Locate the cell with the specified text and output its (x, y) center coordinate. 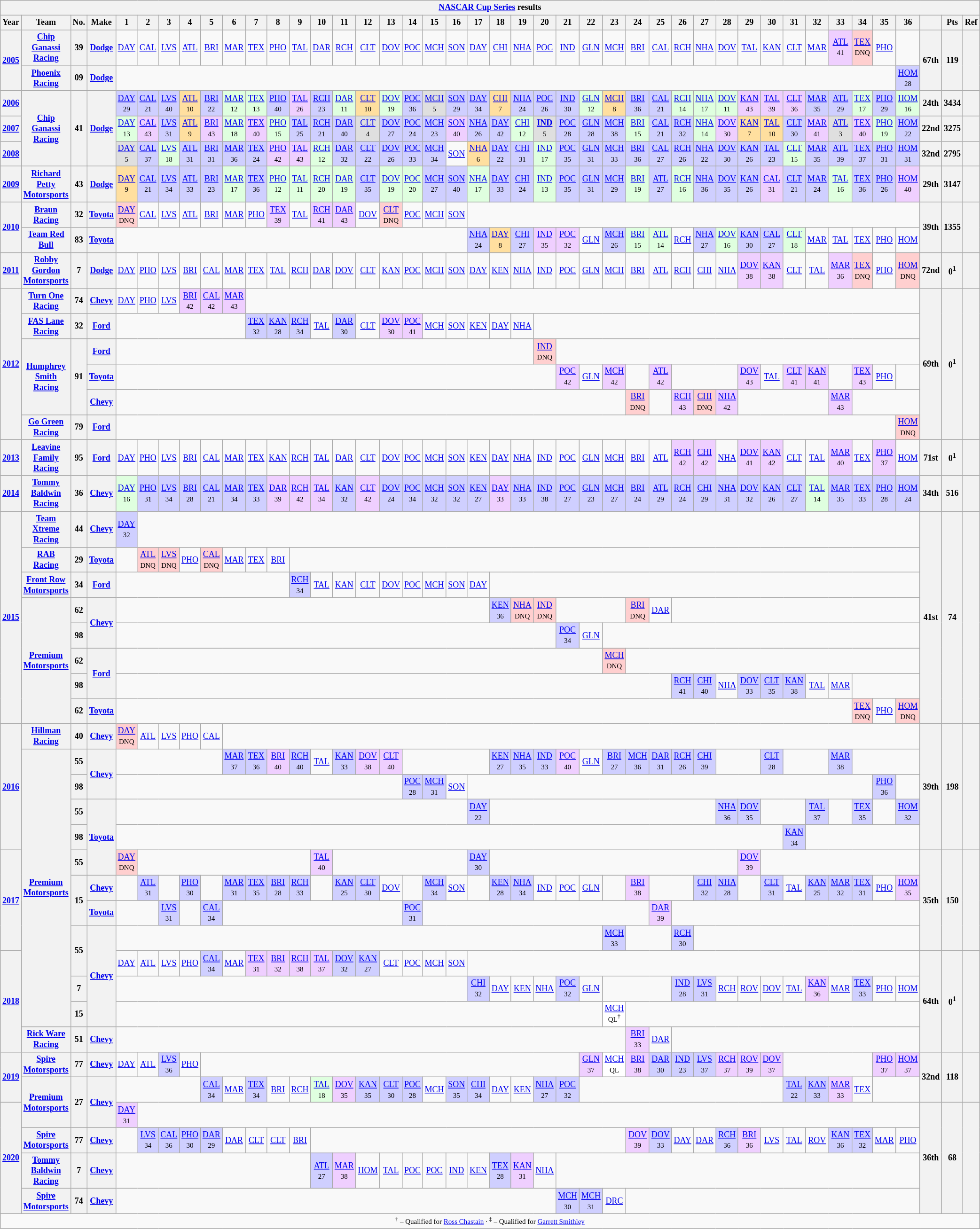
GLN28 (591, 129)
CLT41 (794, 377)
TAL26 (300, 103)
2019 (11, 1077)
DOV26 (391, 154)
Ref (971, 23)
POC33 (413, 154)
Pts (952, 23)
KAN32 (345, 493)
IND33 (545, 762)
BRI43 (212, 129)
CAL43 (148, 129)
DAY34 (478, 103)
LVSDNQ (169, 560)
Front Row Motorsports (46, 585)
DAY5 (126, 154)
HOM32 (908, 812)
KAN27 (368, 963)
ATL10 (190, 103)
Team (46, 23)
CLT18 (794, 240)
2018 (11, 1001)
68 (952, 1158)
No. (79, 23)
RCH24 (682, 493)
67th (931, 60)
HOM24 (908, 493)
24th (931, 103)
CHI27 (522, 240)
TAL43 (300, 154)
20 (545, 23)
POC40 (568, 762)
2006 (11, 103)
BRI27 (614, 762)
Robby Gordon Motorsports (46, 270)
41st (931, 618)
CLT40 (391, 762)
HOM35 (908, 888)
5 (212, 23)
26 (682, 23)
198 (952, 787)
41 (79, 129)
IND28 (682, 989)
MCH8 (614, 103)
POC41 (413, 326)
29th (931, 184)
MCH32 (434, 493)
NHA6 (478, 154)
39 (79, 47)
3275 (952, 129)
3 (169, 23)
IND30 (568, 103)
150 (952, 900)
9 (300, 23)
CLT15 (794, 154)
CLT31 (772, 888)
NHA34 (522, 888)
TAL10 (772, 129)
2014 (11, 493)
RCH43 (682, 402)
3434 (952, 103)
TAL39 (772, 103)
PHO40 (278, 103)
RCH14 (682, 103)
DAR11 (345, 103)
TEX34 (257, 1090)
MCH5 (434, 103)
24 (638, 23)
SON29 (457, 103)
CLT27 (794, 493)
NHA26 (478, 129)
KAN41 (817, 377)
2016 (11, 787)
2007 (11, 129)
RCH23 (321, 103)
RCH20 (321, 184)
TAL40 (321, 862)
NHADNQ (522, 611)
MCHDNQ (614, 661)
2010 (11, 227)
RCH16 (682, 184)
IND5 (545, 129)
PHO29 (885, 103)
TAL34 (321, 493)
BRI31 (212, 154)
CAL42 (212, 301)
4 (190, 23)
TEX24 (257, 154)
CAL31 (772, 184)
CHI42 (705, 458)
MAR18 (234, 129)
POC26 (545, 103)
MAR40 (840, 458)
BRI32 (278, 963)
ROV39 (749, 1065)
TAL18 (321, 1090)
ATL14 (660, 240)
3147 (952, 184)
NHA33 (522, 493)
RCH30 (682, 938)
2 (148, 23)
18 (500, 23)
TEX28 (500, 1171)
NHA28 (727, 888)
GLN23 (591, 493)
DAY16 (126, 493)
CHI24 (522, 184)
DAR43 (345, 215)
RAB Racing (46, 560)
IND35 (545, 240)
91 (79, 377)
BRI23 (212, 184)
DOV43 (749, 377)
Team Xtreme Racing (46, 529)
64th (931, 1001)
Year (11, 23)
Go Green Racing (46, 427)
CHI40 (705, 686)
DOV37 (772, 1065)
DAR32 (345, 154)
23 (614, 23)
Humphrey Smith Racing (46, 377)
40 (79, 736)
HOM40 (908, 184)
2008 (11, 154)
MAR32 (840, 888)
19 (522, 23)
17 (478, 23)
ATL33 (190, 184)
KAN34 (794, 838)
MCH36 (638, 762)
BRI19 (638, 184)
2020 (11, 1158)
44 (79, 529)
DAR31 (660, 762)
MAR31 (234, 888)
RCH33 (300, 888)
28 (727, 23)
CLT36 (794, 103)
MCH23 (434, 129)
CAL37 (148, 154)
CHI29 (705, 493)
NASCAR Cup Series results (490, 8)
DAY9 (126, 184)
22nd (931, 129)
DAY29 (126, 103)
† – Qualified for Ross Chastain · ‡ – Qualified for Garrett Smithley (490, 1221)
DOV41 (749, 458)
POC20 (413, 184)
CAL36 (169, 1140)
33 (840, 23)
IND23 (682, 1065)
MAR24 (817, 184)
RCH37 (727, 1065)
MCH29 (614, 184)
HOM37 (908, 1065)
2795 (952, 154)
21 (568, 23)
SON35 (457, 1090)
516 (952, 493)
2015 (11, 618)
Richard Petty Motorsports (46, 184)
HOM28 (908, 78)
DRC (614, 1201)
IND38 (545, 493)
POC42 (568, 377)
2009 (11, 184)
HOM31 (908, 154)
MCHQL† (614, 1014)
TAL23 (772, 154)
TEX17 (862, 103)
95 (79, 458)
IND13 (545, 184)
MCHQL (614, 1065)
ATL9 (190, 129)
FAS Lane Racing (46, 326)
KEN36 (500, 611)
PHO15 (278, 129)
34th (931, 493)
LVS37 (705, 1065)
ATLDNQ (148, 560)
10 (321, 23)
31 (794, 23)
DAR29 (212, 1140)
TAL14 (817, 493)
LVS36 (169, 1065)
ATL41 (840, 47)
DOV27 (391, 129)
11 (345, 23)
118 (952, 1077)
Phoenix Racing (46, 78)
BRI42 (190, 301)
DAY13 (126, 129)
2013 (11, 458)
ATL39 (840, 154)
Braun Racing (46, 215)
RCH21 (321, 129)
HOM22 (908, 129)
16 (457, 23)
119 (952, 60)
25 (660, 23)
Rick Ware Racing (46, 1039)
LVS18 (169, 154)
DOV16 (727, 240)
KAN35 (368, 1090)
POC27 (568, 493)
1355 (952, 227)
12 (368, 23)
MAR33 (840, 1090)
30 (772, 23)
09 (79, 78)
PHO42 (278, 154)
KAN42 (772, 458)
HOM16 (908, 103)
BRI24 (638, 493)
CLT21 (794, 184)
KAN28 (278, 326)
MAR12 (234, 103)
PHO26 (885, 184)
LVS40 (169, 103)
KAN30 (749, 240)
CLTDNQ (391, 215)
2005 (11, 60)
CHI31 (522, 154)
Leavine Family Racing (46, 458)
PHO28 (885, 493)
ATL3 (840, 129)
MCH38 (614, 129)
TEX43 (862, 377)
PHO12 (278, 184)
35 (885, 23)
CLT42 (368, 493)
Turn One Racing (46, 301)
CLT28 (772, 762)
43 (79, 184)
2017 (11, 900)
DOV24 (391, 493)
PHO19 (885, 129)
DAY42 (500, 129)
KAN43 (749, 103)
POC36 (413, 103)
71st (931, 458)
KAN31 (522, 1171)
NHA42 (727, 402)
22 (591, 23)
KEN28 (500, 888)
Make (102, 23)
72nd (931, 270)
69th (931, 364)
KAN7 (749, 129)
36th (931, 1158)
DAY8 (500, 240)
GLN37 (591, 1065)
2012 (11, 364)
13 (391, 23)
MCH30 (568, 1201)
BRI22 (212, 103)
RCH36 (727, 1140)
RCH32 (682, 129)
BRI33 (638, 1039)
NHA35 (522, 762)
14 (413, 23)
TAL16 (840, 184)
79 (79, 427)
PHO36 (885, 787)
35th (931, 900)
RCH12 (321, 154)
DAY31 (126, 1115)
CHIDNQ (705, 402)
Hillman Racing (46, 736)
SON32 (457, 493)
CALDNQ (212, 560)
RCH40 (300, 762)
DOV11 (727, 103)
51 (79, 1039)
MCH42 (614, 377)
DAR40 (345, 129)
DAR19 (345, 184)
MAR17 (234, 184)
TEX13 (257, 103)
TAL25 (300, 129)
CLT22 (368, 154)
IND17 (545, 154)
6 (234, 23)
NHA22 (705, 154)
MAR41 (817, 129)
Team Red Bull (46, 240)
BRI40 (278, 762)
2011 (11, 270)
NHA31 (727, 493)
DAY32 (126, 529)
NHA14 (705, 129)
TAL22 (794, 1090)
MCH26 (614, 240)
8 (278, 23)
TAL11 (300, 184)
GLN12 (591, 103)
TEX39 (278, 215)
83 (79, 240)
DAY30 (478, 862)
CHI39 (705, 762)
CHI34 (478, 1090)
CLT10 (368, 103)
TEX37 (862, 154)
RCH38 (300, 963)
CHI7 (500, 103)
ATL42 (660, 377)
POC24 (413, 129)
CLT4 (368, 129)
1 (126, 23)
MAR34 (234, 493)
CHI12 (522, 129)
POC31 (413, 913)
MAR37 (234, 762)
